Determine the (x, y) coordinate at the center of the cell enclosing the given text.  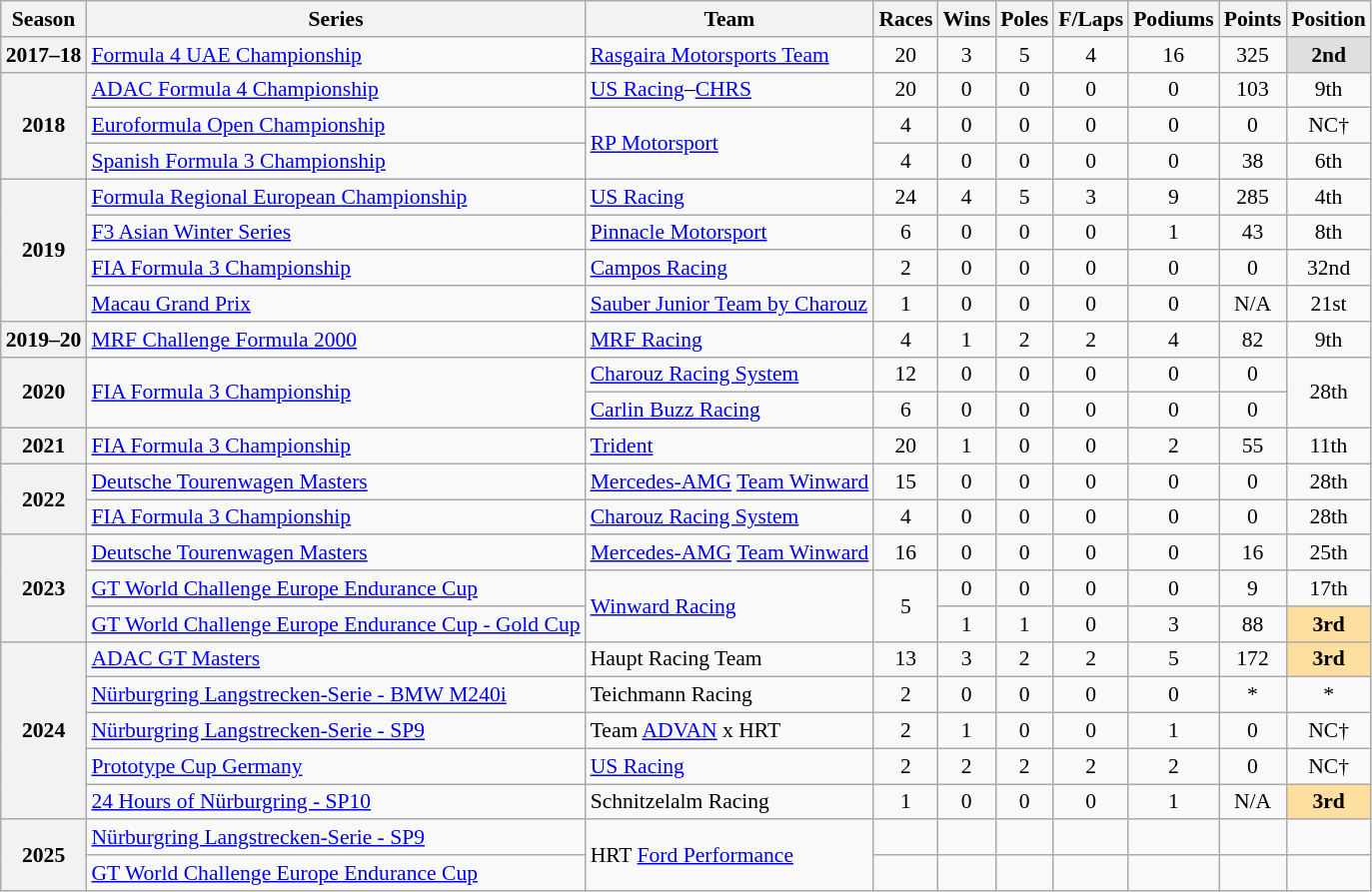
MRF Challenge Formula 2000 (336, 340)
15 (905, 481)
2024 (44, 730)
2019–20 (44, 340)
2020 (44, 392)
Series (336, 19)
2017–18 (44, 55)
2021 (44, 446)
21st (1328, 304)
Carlin Buzz Racing (729, 411)
8th (1328, 233)
285 (1253, 197)
HRT Ford Performance (729, 855)
MRF Racing (729, 340)
2025 (44, 855)
103 (1253, 90)
2019 (44, 250)
2022 (44, 499)
24 Hours of Nürburgring - SP10 (336, 802)
Season (44, 19)
F/Laps (1091, 19)
Wins (966, 19)
Team ADVAN x HRT (729, 731)
Winward Racing (729, 605)
ADAC GT Masters (336, 659)
4th (1328, 197)
88 (1253, 624)
Points (1253, 19)
Macau Grand Prix (336, 304)
55 (1253, 446)
172 (1253, 659)
Teichmann Racing (729, 695)
Formula Regional European Championship (336, 197)
12 (905, 375)
325 (1253, 55)
13 (905, 659)
Haupt Racing Team (729, 659)
F3 Asian Winter Series (336, 233)
Races (905, 19)
GT World Challenge Europe Endurance Cup - Gold Cup (336, 624)
2023 (44, 589)
17th (1328, 588)
Nürburgring Langstrecken-Serie - BMW M240i (336, 695)
Team (729, 19)
Euroformula Open Championship (336, 126)
2018 (44, 126)
82 (1253, 340)
Poles (1024, 19)
Trident (729, 446)
ADAC Formula 4 Championship (336, 90)
2nd (1328, 55)
43 (1253, 233)
38 (1253, 162)
Campos Racing (729, 269)
Spanish Formula 3 Championship (336, 162)
Pinnacle Motorsport (729, 233)
25th (1328, 553)
6th (1328, 162)
Schnitzelalm Racing (729, 802)
11th (1328, 446)
32nd (1328, 269)
Prototype Cup Germany (336, 766)
Podiums (1173, 19)
Position (1328, 19)
Rasgaira Motorsports Team (729, 55)
24 (905, 197)
US Racing–CHRS (729, 90)
Sauber Junior Team by Charouz (729, 304)
Formula 4 UAE Championship (336, 55)
RP Motorsport (729, 144)
